For the text-containing cell, return its midpoint in [x, y] coordinate format. 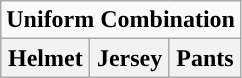
Uniform Combination [121, 20]
Helmet [46, 58]
Pants [204, 58]
Jersey [130, 58]
